For the text-containing cell, return its midpoint in (X, Y) coordinate format. 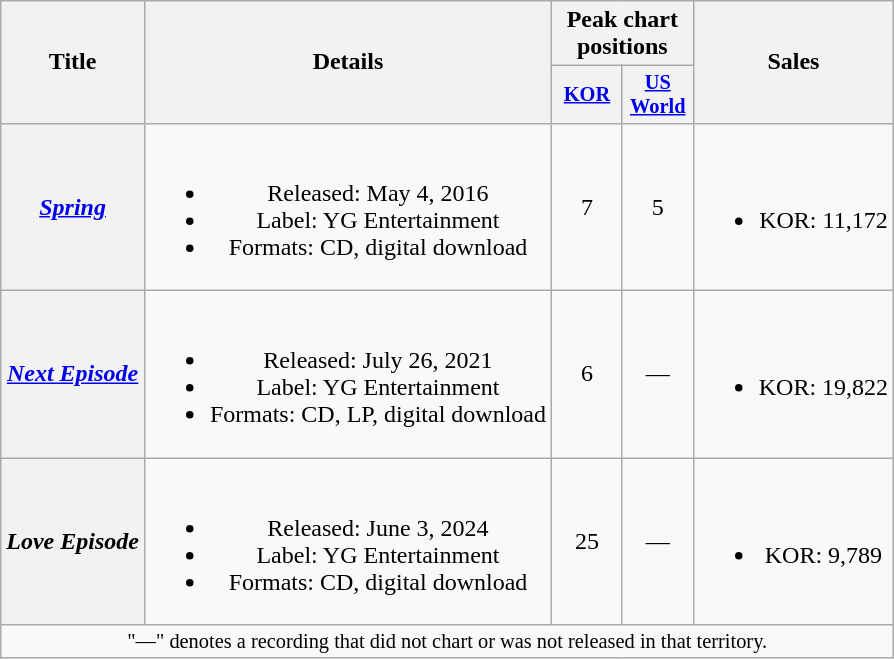
5 (658, 206)
25 (588, 542)
KOR: 9,789 (793, 542)
USWorld (658, 95)
"—" denotes a recording that did not chart or was not released in that territory. (448, 642)
Released: May 4, 2016Label: YG EntertainmentFormats: CD, digital download (348, 206)
7 (588, 206)
KOR: 19,822 (793, 374)
Released: June 3, 2024Label: YG EntertainmentFormats: CD, digital download (348, 542)
6 (588, 374)
Details (348, 62)
Next Episode (73, 374)
Peak chartpositions (623, 34)
Sales (793, 62)
Spring (73, 206)
Released: July 26, 2021Label: YG EntertainmentFormats: CD, LP, digital download (348, 374)
Love Episode (73, 542)
KOR: 11,172 (793, 206)
Title (73, 62)
KOR (588, 95)
